Determine the (X, Y) coordinate at the center of the cell enclosing the given text.  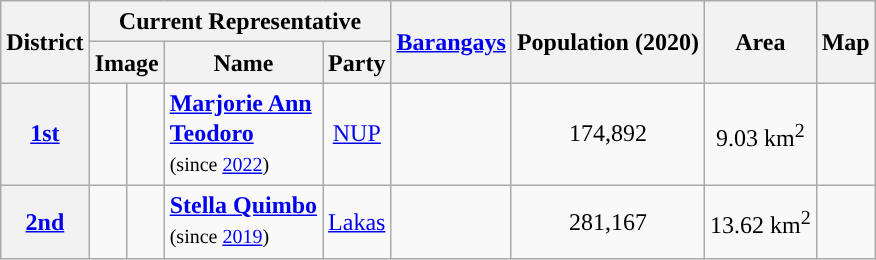
Stella Quimbo(since 2019) (243, 222)
Name (243, 62)
281,167 (608, 222)
Population (2020) (608, 42)
Map (846, 42)
NUP (357, 134)
Party (357, 62)
Area (760, 42)
Lakas (357, 222)
174,892 (608, 134)
Barangays (451, 42)
Image (126, 62)
9.03 km2 (760, 134)
Current Representative (240, 22)
13.62 km2 (760, 222)
2nd (45, 222)
District (45, 42)
1st (45, 134)
Marjorie AnnTeodoro(since 2022) (243, 134)
